Find where the given text appears and provide that cell's center as (X, Y) coordinate. 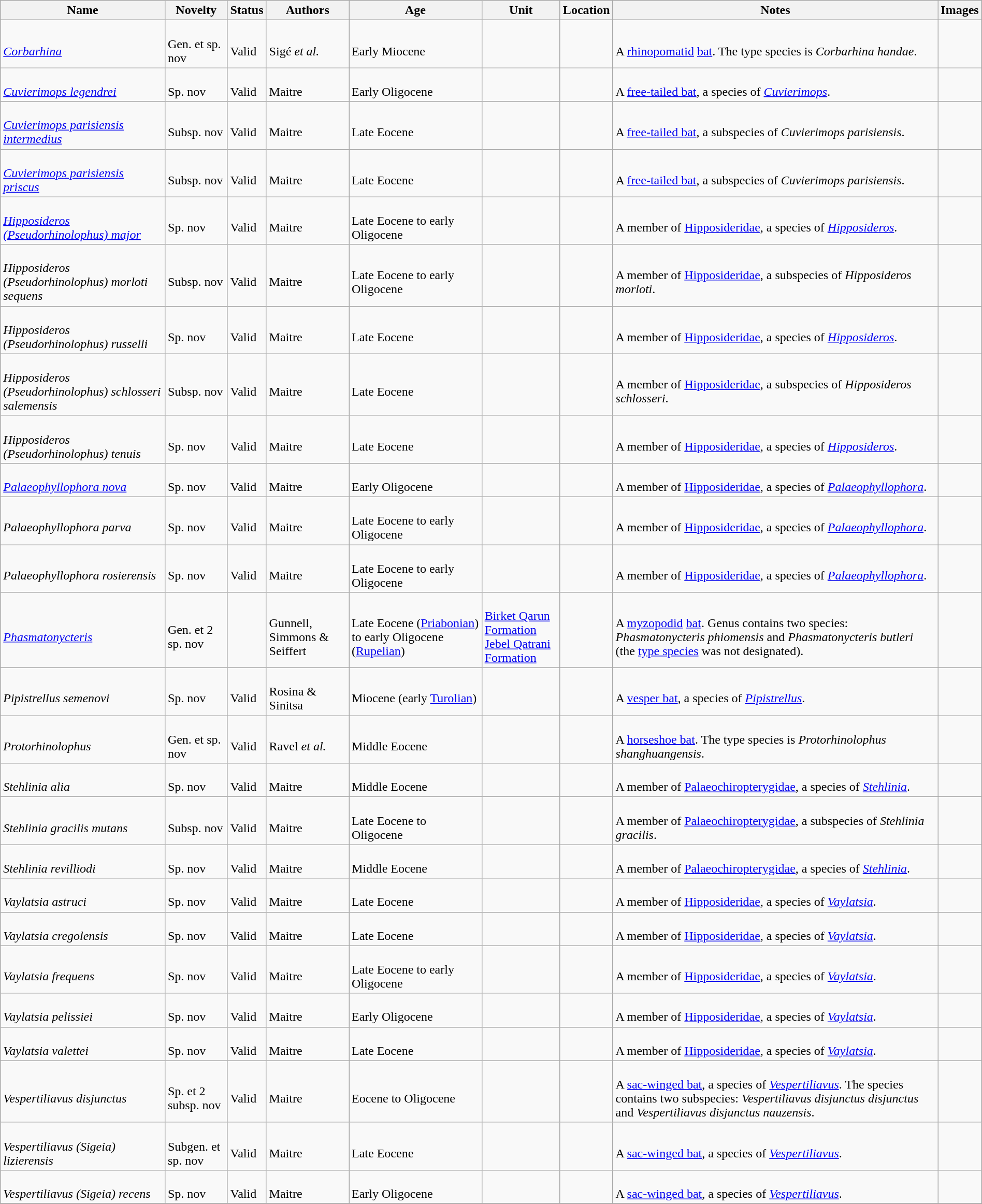
Hipposideros (Pseudorhinolophus) russelli (83, 330)
Rosina & Sinitsa (308, 692)
A horseshoe bat. The type species is Protorhinolophus shanghuangensis. (775, 739)
Vaylatsia astruci (83, 895)
A rhinopomatid bat. The type species is Corbarhina handae. (775, 44)
Hipposideros (Pseudorhinolophus) major (83, 221)
Vaylatsia pelissiei (83, 1010)
Authors (308, 10)
Palaeophyllophora rosierensis (83, 569)
Late Eocene to Oligocene (415, 821)
Hipposideros (Pseudorhinolophus) morloti sequens (83, 275)
Cuvierimops parisiensis priscus (83, 173)
Vespertiliavus disjunctus (83, 1092)
Vespertiliavus (Sigeia) recens (83, 1187)
Age (415, 10)
Vaylatsia cregolensis (83, 929)
Corbarhina (83, 44)
Name (83, 10)
Palaeophyllophora nova (83, 480)
Stehlinia revilliodi (83, 862)
A free-tailed bat, a species of Cuvierimops. (775, 85)
Notes (775, 10)
Cuvierimops legendrei (83, 85)
Unit (521, 10)
Protorhinolophus (83, 739)
Stehlinia gracilis mutans (83, 821)
Eocene to Oligocene (415, 1092)
A member of Hipposideridae, a subspecies of Hipposideros morloti. (775, 275)
Miocene (early Turolian) (415, 692)
Hipposideros (Pseudorhinolophus) tenuis (83, 439)
Gen. et 2 sp. nov (196, 630)
Gunnell, Simmons & Seiffert (308, 630)
Location (586, 10)
A member of Palaeochiropterygidae, a subspecies of Stehlinia gracilis. (775, 821)
Late Eocene (Priabonian) to early Oligocene (Rupelian) (415, 630)
Palaeophyllophora parva (83, 520)
Pipistrellus semenovi (83, 692)
Early Miocene (415, 44)
A member of Hipposideridae, a subspecies of Hipposideros schlosseri. (775, 384)
Vaylatsia frequens (83, 969)
Vespertiliavus (Sigeia) lizierensis (83, 1146)
A myzopodid bat. Genus contains two species: Phasmatonycteris phiomensis and Phasmatonycteris butleri (the type species was not designated). (775, 630)
Sp. et 2 subsp. nov (196, 1092)
Vaylatsia valettei (83, 1044)
Subgen. et sp. nov (196, 1146)
Phasmatonycteris (83, 630)
Status (247, 10)
Stehlinia alia (83, 780)
Images (960, 10)
A vesper bat, a species of Pipistrellus. (775, 692)
Ravel et al. (308, 739)
Cuvierimops parisiensis intermedius (83, 125)
Birket Qarun Formation Jebel Qatrani Formation (521, 630)
Novelty (196, 10)
Hipposideros (Pseudorhinolophus) schlosseri salemensis (83, 384)
Sigé et al. (308, 44)
